Determine the [X, Y] coordinate at the center of the cell enclosing the given text.  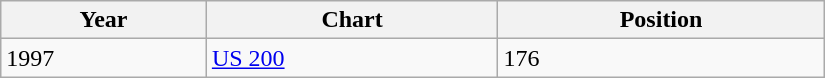
Year [104, 20]
1997 [104, 58]
Chart [352, 20]
Position [661, 20]
176 [661, 58]
US 200 [352, 58]
